Output the [X, Y] coordinate of the center of the cell containing the given text.  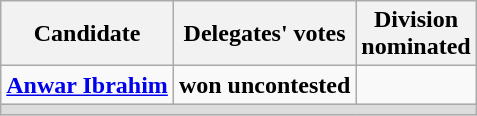
Divisionnominated [416, 34]
Candidate [88, 34]
won uncontested [264, 85]
Delegates' votes [264, 34]
Anwar Ibrahim [88, 85]
